Return [X, Y] of the center of cell containing provided text 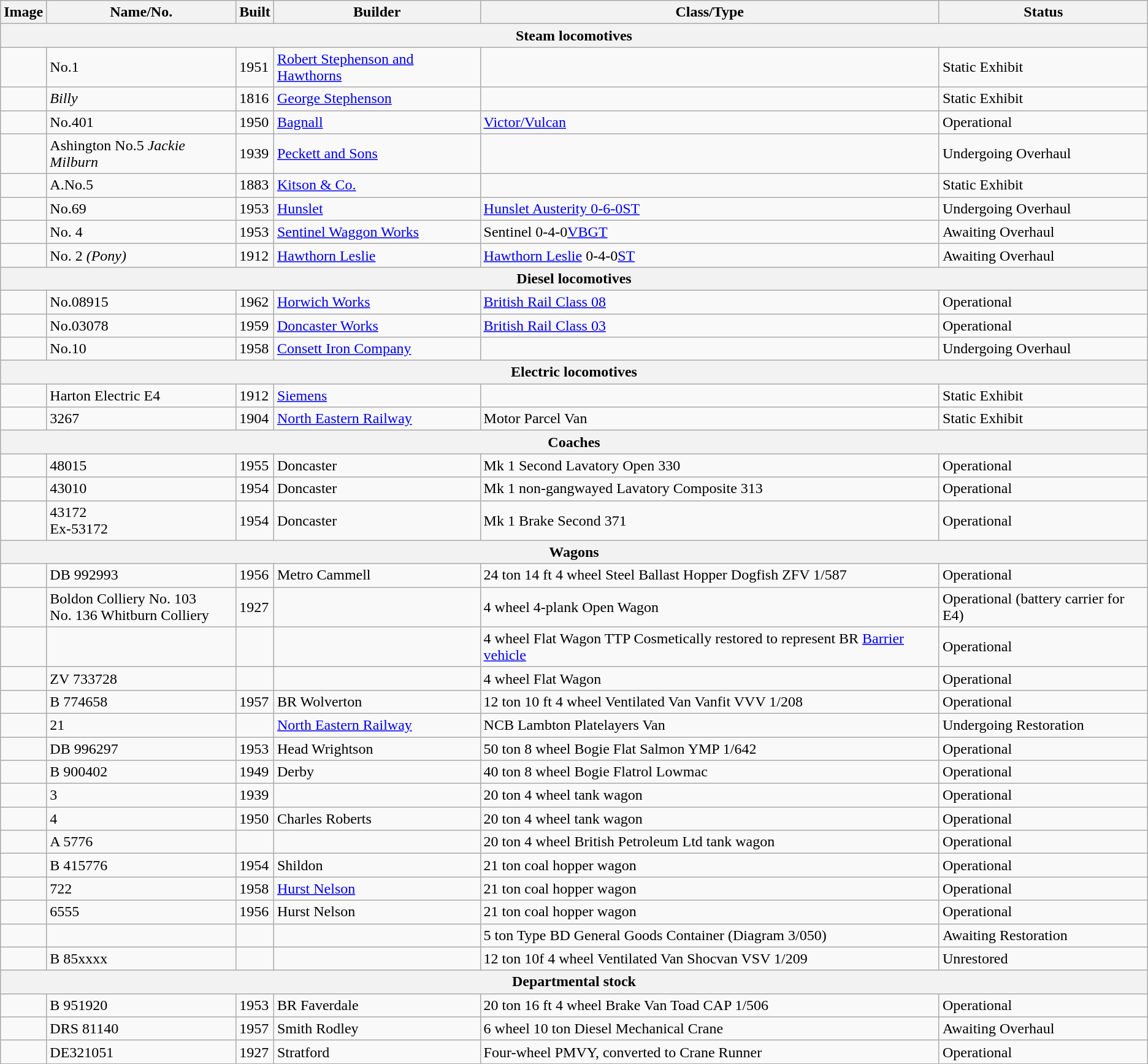
Undergoing Restoration [1043, 725]
No. 2 (Pony) [141, 255]
British Rail Class 08 [710, 302]
Ashington No.5 Jackie Milburn [141, 153]
BR Faverdale [377, 1005]
Electric locomotives [574, 372]
DE321051 [141, 1052]
40 ton 8 wheel Bogie Flatrol Lowmac [710, 772]
George Stephenson [377, 99]
Kitson & Co. [377, 185]
Mk 1 Second Lavatory Open 330 [710, 465]
ZV 733728 [141, 678]
No.401 [141, 122]
Victor/Vulcan [710, 122]
6 wheel 10 ton Diesel Mechanical Crane [710, 1028]
Consett Iron Company [377, 349]
21 [141, 725]
Billy [141, 99]
20 ton 16 ft 4 wheel Brake Van Toad CAP 1/506 [710, 1005]
No. 4 [141, 232]
Image [23, 12]
Hunslet [377, 209]
12 ton 10f 4 wheel Ventilated Van Shocvan VSV 1/209 [710, 959]
1904 [255, 419]
4 wheel Flat Wagon TTP Cosmetically restored to represent BR Barrier vehicle [710, 646]
Diesel locomotives [574, 278]
Horwich Works [377, 302]
Motor Parcel Van [710, 419]
4 [141, 819]
Shildon [377, 865]
1962 [255, 302]
Charles Roberts [377, 819]
Hawthorn Leslie 0-4-0ST [710, 255]
Doncaster Works [377, 326]
No.1 [141, 67]
Hawthorn Leslie [377, 255]
Awaiting Restoration [1043, 935]
A 5776 [141, 842]
Steam locomotives [574, 36]
Status [1043, 12]
Builder [377, 12]
Class/Type [710, 12]
Robert Stephenson and Hawthorns [377, 67]
Smith Rodley [377, 1028]
1883 [255, 185]
43010 [141, 489]
Departmental stock [574, 982]
Unrestored [1043, 959]
Peckett and Sons [377, 153]
24 ton 14 ft 4 wheel Steel Ballast Hopper Dogfish ZFV 1/587 [710, 575]
Sentinel 0-4-0VBGT [710, 232]
British Rail Class 03 [710, 326]
12 ton 10 ft 4 wheel Ventilated Van Vanfit VVV 1/208 [710, 702]
5 ton Type BD General Goods Container (Diagram 3/050) [710, 935]
No.10 [141, 349]
6555 [141, 912]
3267 [141, 419]
1816 [255, 99]
B 951920 [141, 1005]
1959 [255, 326]
Sentinel Waggon Works [377, 232]
1949 [255, 772]
20 ton 4 wheel British Petroleum Ltd tank wagon [710, 842]
4 wheel 4-plank Open Wagon [710, 607]
Siemens [377, 396]
Operational (battery carrier for E4) [1043, 607]
Head Wrightson [377, 749]
DB 996297 [141, 749]
43172Ex-53172 [141, 520]
Coaches [574, 442]
DB 992993 [141, 575]
No.03078 [141, 326]
48015 [141, 465]
Four-wheel PMVY, converted to Crane Runner [710, 1052]
Boldon Colliery No. 103No. 136 Whitburn Colliery [141, 607]
50 ton 8 wheel Bogie Flat Salmon YMP 1/642 [710, 749]
B 774658 [141, 702]
Stratford [377, 1052]
DRS 81140 [141, 1028]
Name/No. [141, 12]
A.No.5 [141, 185]
Harton Electric E4 [141, 396]
3 [141, 795]
B 900402 [141, 772]
B 415776 [141, 865]
B 85xxxx [141, 959]
Hunslet Austerity 0-6-0ST [710, 209]
No.69 [141, 209]
Bagnall [377, 122]
Built [255, 12]
1951 [255, 67]
Mk 1 non-gangwayed Lavatory Composite 313 [710, 489]
Derby [377, 772]
BR Wolverton [377, 702]
1955 [255, 465]
No.08915 [141, 302]
Metro Cammell [377, 575]
722 [141, 889]
Mk 1 Brake Second 371 [710, 520]
4 wheel Flat Wagon [710, 678]
Wagons [574, 552]
NCB Lambton Platelayers Van [710, 725]
